Output the [x, y] coordinate of the center of the cell containing the given text.  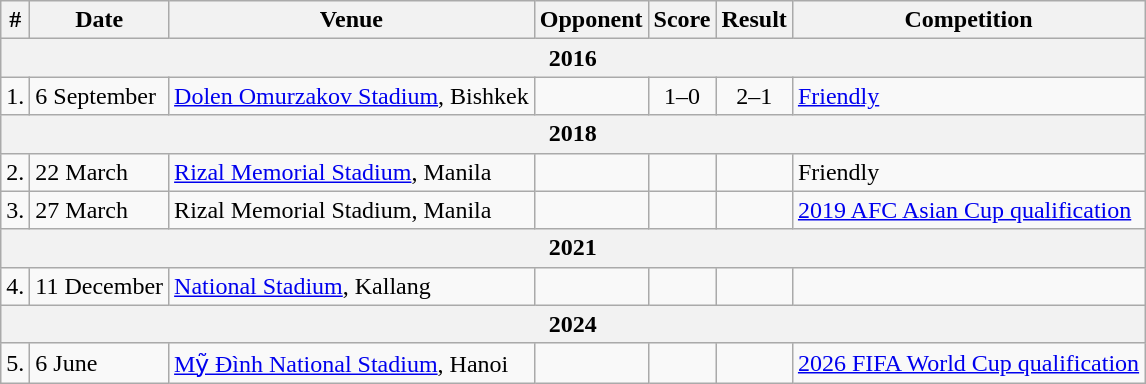
Venue [352, 20]
5. [16, 363]
6 September [100, 96]
2024 [573, 324]
# [16, 20]
3. [16, 210]
Date [100, 20]
2026 FIFA World Cup qualification [968, 363]
6 June [100, 363]
Mỹ Đình National Stadium, Hanoi [352, 363]
National Stadium, Kallang [352, 286]
Competition [968, 20]
1. [16, 96]
1–0 [682, 96]
22 March [100, 172]
2. [16, 172]
2018 [573, 134]
Score [682, 20]
2–1 [754, 96]
Dolen Omurzakov Stadium, Bishkek [352, 96]
Opponent [591, 20]
2019 AFC Asian Cup qualification [968, 210]
2016 [573, 58]
Result [754, 20]
27 March [100, 210]
11 December [100, 286]
2021 [573, 248]
4. [16, 286]
